Return the (x, y) coordinate for the center point of the cell that contains the specified text.  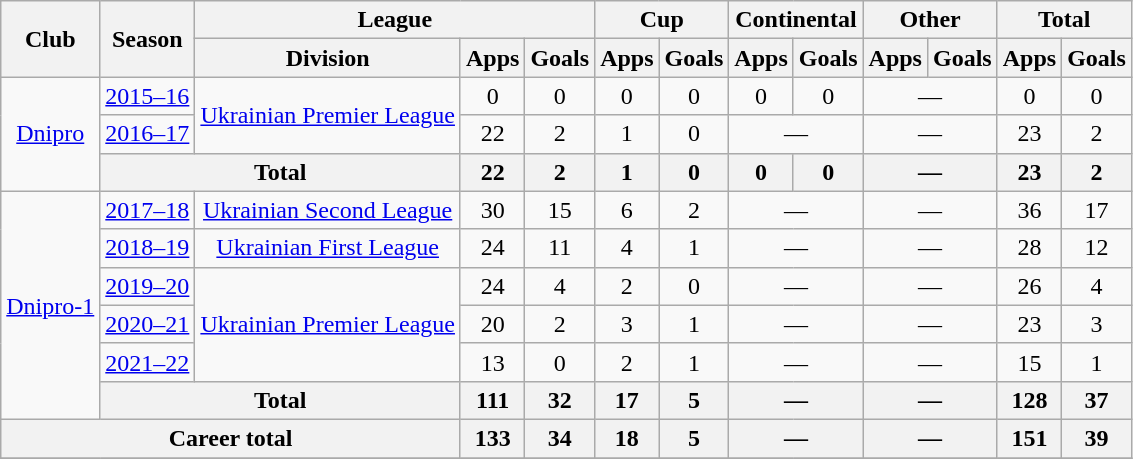
Ukrainian Second League (328, 210)
2019–20 (148, 286)
2018–19 (148, 248)
2021–22 (148, 362)
13 (492, 362)
Ukrainian First League (328, 248)
128 (1029, 400)
151 (1029, 438)
37 (1097, 400)
Season (148, 39)
39 (1097, 438)
Cup (662, 20)
2017–18 (148, 210)
133 (492, 438)
26 (1029, 286)
12 (1097, 248)
11 (560, 248)
20 (492, 324)
2020–21 (148, 324)
111 (492, 400)
Continental (796, 20)
34 (560, 438)
2015–16 (148, 96)
6 (627, 210)
Other (930, 20)
League (395, 20)
Club (50, 39)
18 (627, 438)
Dnipro-1 (50, 305)
Dnipro (50, 134)
36 (1029, 210)
30 (492, 210)
Career total (231, 438)
Division (328, 58)
32 (560, 400)
28 (1029, 248)
2016–17 (148, 134)
